Extract the (x, y) coordinate from the center of the cell holding the provided text.  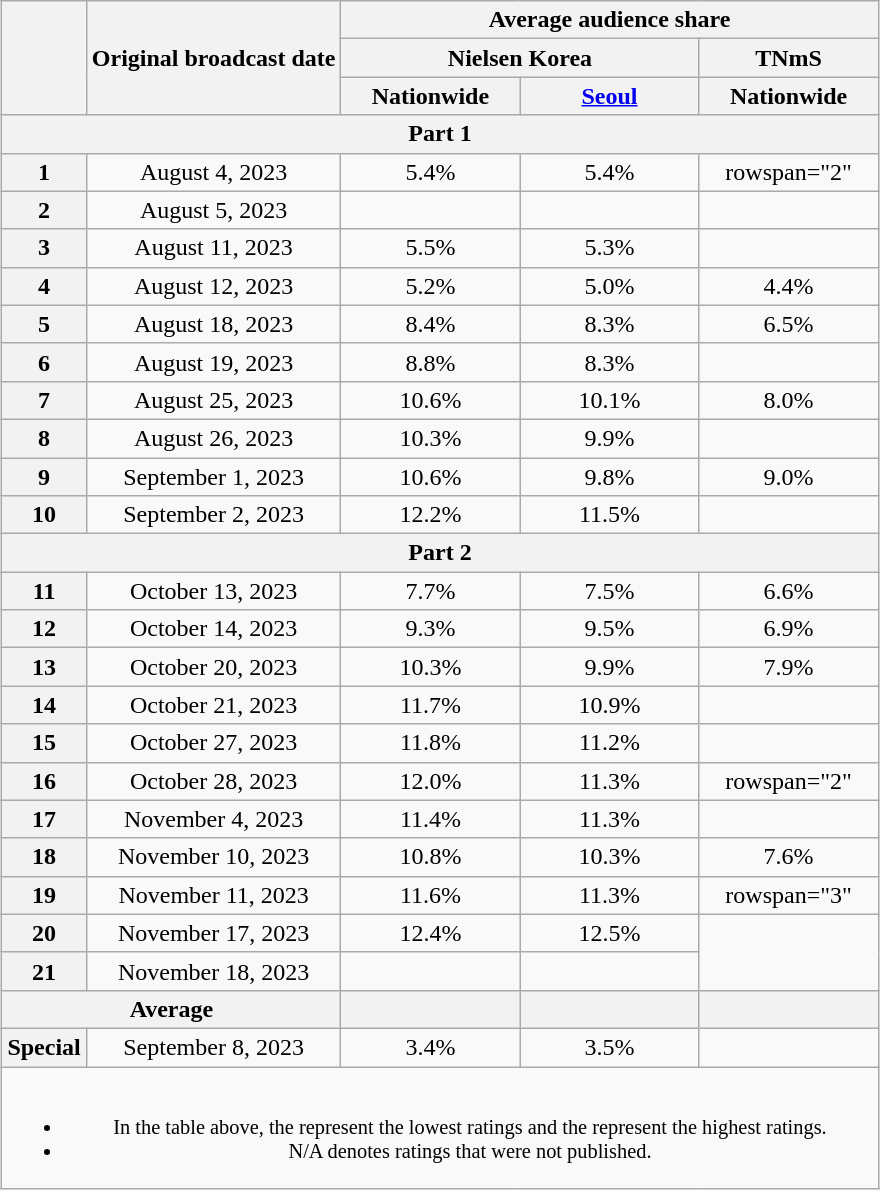
9.8% (610, 477)
Part 2 (440, 553)
9.5% (610, 629)
November 10, 2023 (214, 857)
12.0% (430, 781)
August 18, 2023 (214, 324)
August 19, 2023 (214, 362)
10 (44, 515)
11.8% (430, 743)
October 14, 2023 (214, 629)
11.2% (610, 743)
1 (44, 172)
3 (44, 248)
Original broadcast date (214, 58)
Average audience share (610, 20)
rowspan="3" (788, 895)
7.5% (610, 591)
20 (44, 933)
8.4% (430, 324)
7.9% (788, 667)
11.7% (430, 705)
6.6% (788, 591)
November 17, 2023 (214, 933)
November 4, 2023 (214, 819)
August 11, 2023 (214, 248)
November 11, 2023 (214, 895)
October 27, 2023 (214, 743)
4 (44, 286)
In the table above, the represent the lowest ratings and the represent the highest ratings.N/A denotes ratings that were not published. (440, 1127)
15 (44, 743)
5.2% (430, 286)
October 21, 2023 (214, 705)
12.4% (430, 933)
11.6% (430, 895)
11.5% (610, 515)
3.5% (610, 1047)
6 (44, 362)
10.1% (610, 400)
12 (44, 629)
8 (44, 438)
9 (44, 477)
5.0% (610, 286)
4.4% (788, 286)
August 26, 2023 (214, 438)
8.8% (430, 362)
9.0% (788, 477)
12.5% (610, 933)
October 20, 2023 (214, 667)
September 2, 2023 (214, 515)
October 13, 2023 (214, 591)
9.3% (430, 629)
8.0% (788, 400)
5.5% (430, 248)
3.4% (430, 1047)
5 (44, 324)
17 (44, 819)
16 (44, 781)
11 (44, 591)
18 (44, 857)
6.5% (788, 324)
12.2% (430, 515)
Nielsen Korea (520, 58)
October 28, 2023 (214, 781)
Special (44, 1047)
August 12, 2023 (214, 286)
August 5, 2023 (214, 210)
5.3% (610, 248)
August 4, 2023 (214, 172)
10.9% (610, 705)
Part 1 (440, 134)
7 (44, 400)
11.4% (430, 819)
Seoul (610, 96)
TNmS (788, 58)
September 1, 2023 (214, 477)
2 (44, 210)
14 (44, 705)
Average (172, 1009)
13 (44, 667)
November 18, 2023 (214, 971)
7.7% (430, 591)
21 (44, 971)
September 8, 2023 (214, 1047)
10.8% (430, 857)
19 (44, 895)
6.9% (788, 629)
August 25, 2023 (214, 400)
7.6% (788, 857)
